Determine the (X, Y) coordinate at the center of the cell enclosing the given text.  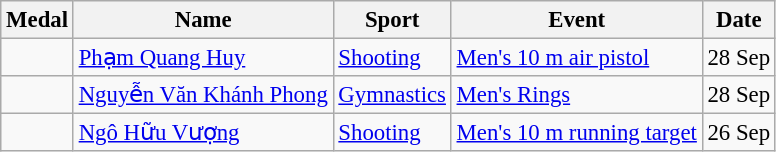
26 Sep (738, 133)
Event (576, 20)
Medal (38, 20)
Men's 10 m running target (576, 133)
Sport (392, 20)
Ngô Hữu Vượng (203, 133)
Men's 10 m air pistol (576, 58)
Name (203, 20)
Nguyễn Văn Khánh Phong (203, 95)
Date (738, 20)
Gymnastics (392, 95)
Phạm Quang Huy (203, 58)
Men's Rings (576, 95)
